For the text-containing cell, return its midpoint in [X, Y] coordinate format. 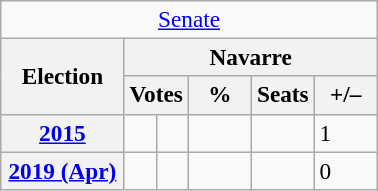
Seats [284, 95]
2019 (Apr) [62, 170]
1 [346, 133]
0 [346, 170]
Senate [190, 19]
% [220, 95]
Election [62, 76]
2015 [62, 133]
Navarre [250, 57]
Votes [156, 95]
+/– [346, 95]
